Provide the [X, Y] coordinate of the cell's center where the given text is located.  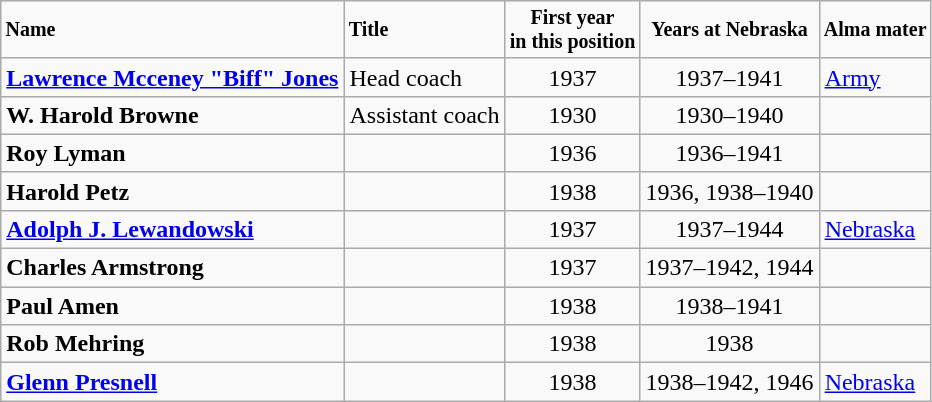
First yearin this position [572, 30]
1937–1944 [730, 229]
Name [172, 30]
Head coach [424, 77]
W. Harold Browne [172, 115]
1930–1940 [730, 115]
1936 [572, 153]
1937–1942, 1944 [730, 268]
Roy Lyman [172, 153]
Years at Nebraska [730, 30]
Army [875, 77]
1938–1942, 1946 [730, 382]
Assistant coach [424, 115]
1937–1941 [730, 77]
Paul Amen [172, 306]
Harold Petz [172, 191]
Title [424, 30]
1936–1941 [730, 153]
1938–1941 [730, 306]
1936, 1938–1940 [730, 191]
Charles Armstrong [172, 268]
1930 [572, 115]
Lawrence Mcceney "Biff" Jones [172, 77]
Alma mater [875, 30]
Glenn Presnell [172, 382]
Adolph J. Lewandowski [172, 229]
Rob Mehring [172, 344]
